Pinpoint the cell where the given text exists, returning its (x, y) midpoint coordinate. 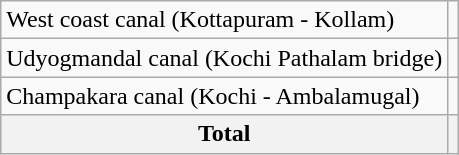
Udyogmandal canal (Kochi Pathalam bridge) (224, 58)
Champakara canal (Kochi - Ambalamugal) (224, 96)
West coast canal (Kottapuram - Kollam) (224, 20)
Total (224, 134)
